Determine the (x, y) coordinate at the center of the cell enclosing the given text.  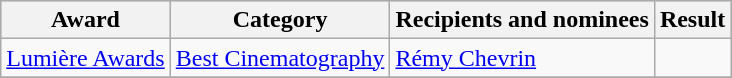
Award (86, 20)
Result (692, 20)
Category (280, 20)
Lumière Awards (86, 58)
Recipients and nominees (522, 20)
Best Cinematography (280, 58)
Rémy Chevrin (522, 58)
